Provide the (X, Y) coordinate of the cell's center where the given text is located.  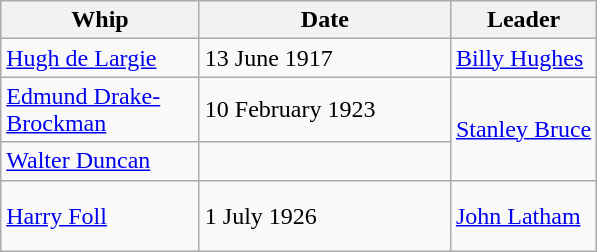
1 July 1926 (324, 216)
Hugh de Largie (100, 58)
Leader (523, 20)
Whip (100, 20)
Stanley Bruce (523, 128)
Date (324, 20)
13 June 1917 (324, 58)
Harry Foll (100, 216)
Edmund Drake-Brockman (100, 110)
10 February 1923 (324, 110)
John Latham (523, 216)
Walter Duncan (100, 161)
Billy Hughes (523, 58)
